Return the [X, Y] coordinate for the center point of the cell that contains the specified text.  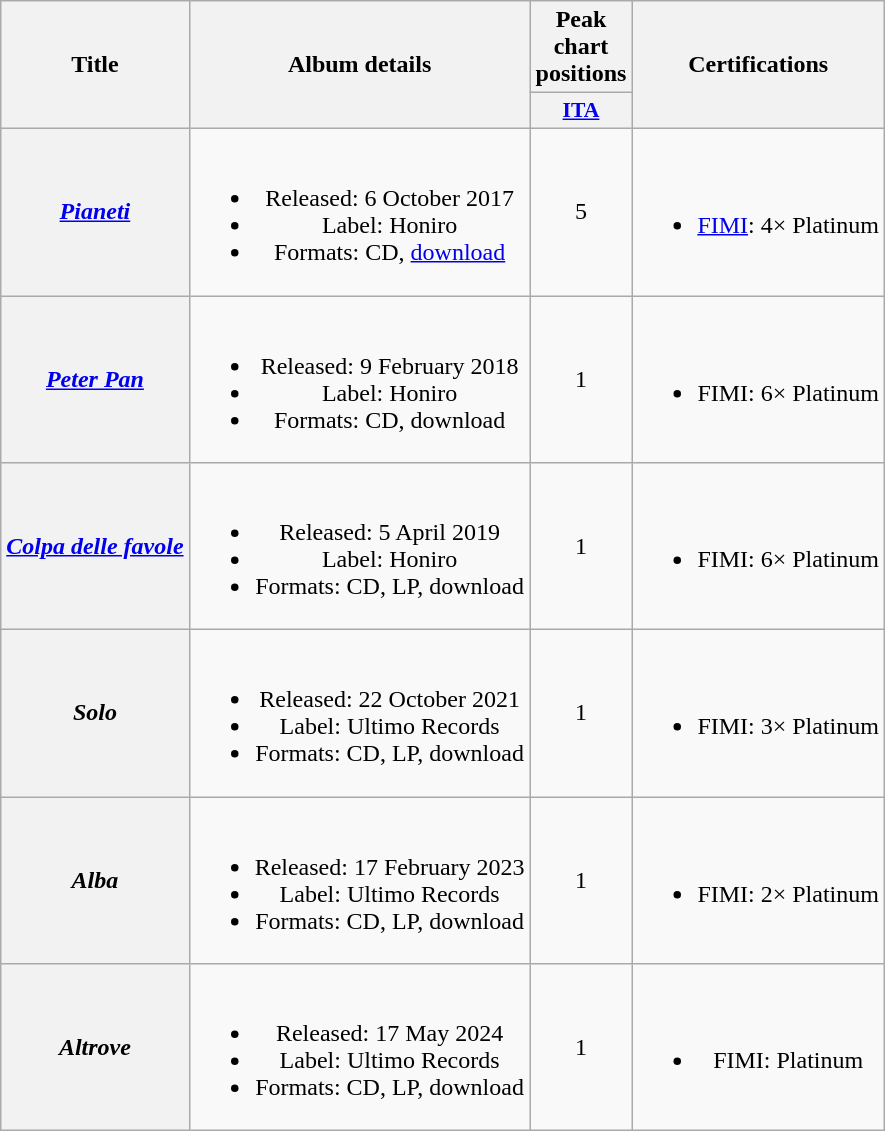
FIMI: 2× Platinum [758, 880]
Altrove [95, 1048]
Peter Pan [95, 380]
FIMI: Platinum [758, 1048]
Certifications [758, 65]
Album details [360, 65]
FIMI: 4× Platinum [758, 212]
Pianeti [95, 212]
5 [581, 212]
Peak chart positions [581, 47]
Solo [95, 714]
Released: 9 February 2018Label: HoniroFormats: CD, download [360, 380]
Released: 5 April 2019Label: HoniroFormats: CD, LP, download [360, 546]
ITA [581, 111]
Released: 17 February 2023Label: Ultimo RecordsFormats: CD, LP, download [360, 880]
Alba [95, 880]
Released: 6 October 2017Label: HoniroFormats: CD, download [360, 212]
Colpa delle favole [95, 546]
Title [95, 65]
Released: 17 May 2024Label: Ultimo RecordsFormats: CD, LP, download [360, 1048]
Released: 22 October 2021Label: Ultimo RecordsFormats: CD, LP, download [360, 714]
FIMI: 3× Platinum [758, 714]
